Return [x, y] of the center of cell containing provided text 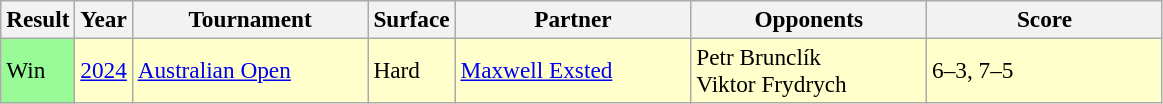
Hard [412, 70]
Result [38, 19]
Maxwell Exsted [573, 70]
Partner [573, 19]
Opponents [809, 19]
6–3, 7–5 [1045, 70]
Score [1045, 19]
Australian Open [250, 70]
Year [104, 19]
Tournament [250, 19]
Petr Brunclík Viktor Frydrych [809, 70]
Surface [412, 19]
Win [38, 70]
2024 [104, 70]
